Provide the (x, y) coordinate of the cell's center where the given text is located.  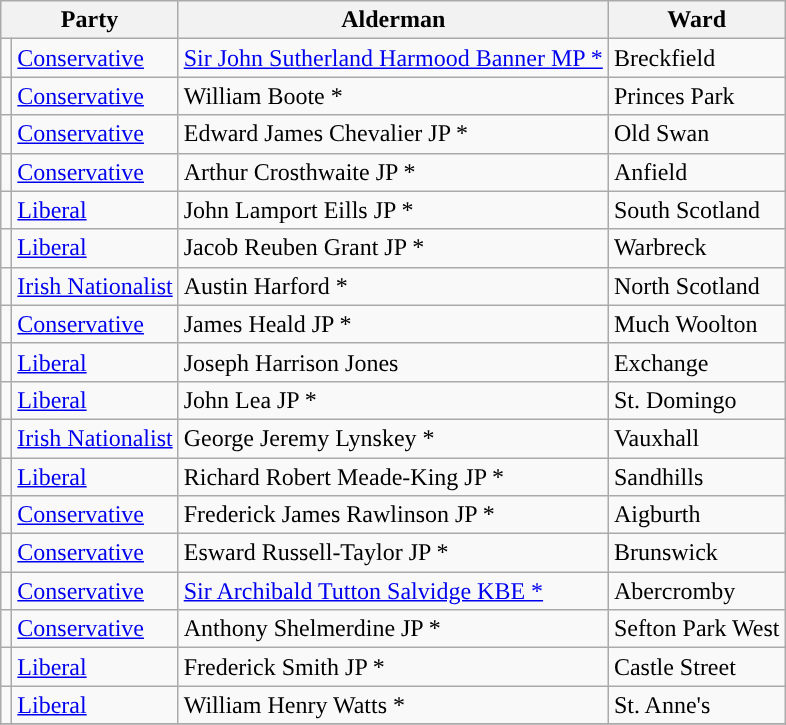
John Lamport Eills JP * (393, 210)
Sandhills (696, 477)
Anfield (696, 172)
John Lea JP * (393, 400)
Sir Archibald Tutton Salvidge KBE * (393, 591)
Joseph Harrison Jones (393, 362)
Anthony Shelmerdine JP * (393, 629)
St. Anne's (696, 705)
Brunswick (696, 553)
Much Woolton (696, 324)
Abercromby (696, 591)
St. Domingo (696, 400)
William Boote * (393, 96)
Arthur Crosthwaite JP * (393, 172)
Old Swan (696, 134)
James Heald JP * (393, 324)
Frederick Smith JP * (393, 667)
Vauxhall (696, 438)
Alderman (393, 20)
Sir John Sutherland Harmood Banner MP * (393, 58)
South Scotland (696, 210)
Breckfield (696, 58)
Frederick James Rawlinson JP * (393, 515)
Party (90, 20)
Jacob Reuben Grant JP * (393, 248)
Aigburth (696, 515)
Princes Park (696, 96)
Ward (696, 20)
Exchange (696, 362)
Austin Harford * (393, 286)
Warbreck (696, 248)
North Scotland (696, 286)
Edward James Chevalier JP * (393, 134)
William Henry Watts * (393, 705)
Richard Robert Meade-King JP * (393, 477)
Esward Russell-Taylor JP * (393, 553)
Castle Street (696, 667)
Sefton Park West (696, 629)
George Jeremy Lynskey * (393, 438)
